Scan for the cell matching the given text and deliver its [X, Y] coordinate at center. 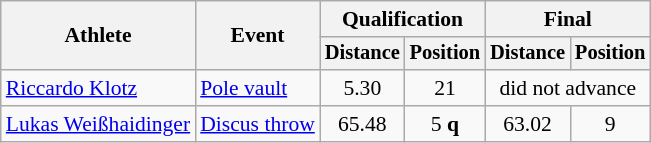
9 [610, 124]
Pole vault [258, 88]
5.30 [362, 88]
did not advance [568, 88]
Discus throw [258, 124]
Qualification [402, 19]
5 q [445, 124]
Riccardo Klotz [98, 88]
Final [568, 19]
21 [445, 88]
65.48 [362, 124]
Lukas Weißhaidinger [98, 124]
63.02 [528, 124]
Athlete [98, 36]
Event [258, 36]
